Pinpoint the cell where the given text exists, returning its [X, Y] midpoint coordinate. 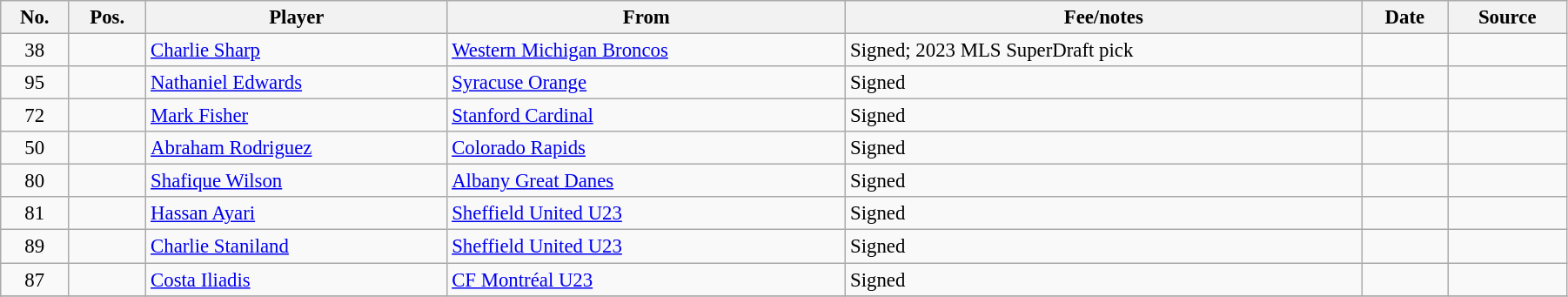
Shafique Wilson [297, 181]
Source [1507, 17]
Western Michigan Broncos [647, 51]
Abraham Rodriguez [297, 148]
Date [1404, 17]
38 [35, 51]
Albany Great Danes [647, 181]
Signed; 2023 MLS SuperDraft pick [1103, 51]
Mark Fisher [297, 116]
Charlie Sharp [297, 51]
Player [297, 17]
Pos. [108, 17]
Nathaniel Edwards [297, 83]
Hassan Ayari [297, 213]
89 [35, 246]
Colorado Rapids [647, 148]
Costa Iliadis [297, 280]
50 [35, 148]
Charlie Staniland [297, 246]
CF Montréal U23 [647, 280]
81 [35, 213]
80 [35, 181]
Stanford Cardinal [647, 116]
Syracuse Orange [647, 83]
87 [35, 280]
No. [35, 17]
From [647, 17]
95 [35, 83]
72 [35, 116]
Fee/notes [1103, 17]
